Find where the given text appears and provide that cell's center as [x, y] coordinate. 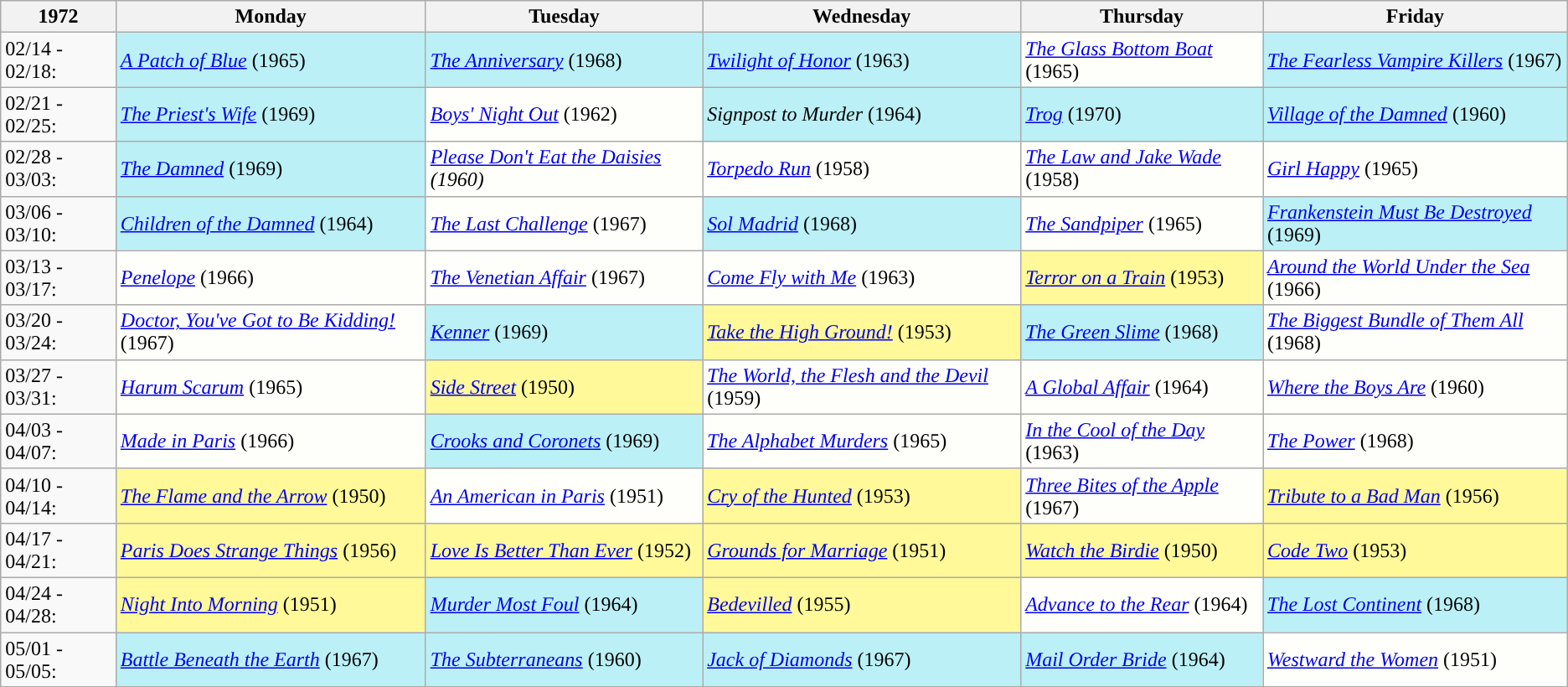
Please Don't Eat the Daisies (1960) [565, 169]
The Flame and the Arrow (1950) [271, 496]
The Subterraneans (1960) [565, 659]
Love Is Better Than Ever (1952) [565, 550]
Made in Paris (1966) [271, 441]
Girl Happy (1965) [1416, 169]
02/28 - 03/03: [59, 169]
Crooks and Coronets (1969) [565, 441]
The Power (1968) [1416, 441]
Grounds for Marriage (1951) [862, 550]
Sol Madrid (1968) [862, 223]
The Alphabet Murders (1965) [862, 441]
04/17 - 04/21: [59, 550]
Paris Does Strange Things (1956) [271, 550]
The Glass Bottom Boat (1965) [1142, 60]
03/20 - 03/24: [59, 332]
Trog (1970) [1142, 114]
05/01 - 05/05: [59, 659]
In the Cool of the Day (1963) [1142, 441]
Come Fly with Me (1963) [862, 278]
A Patch of Blue (1965) [271, 60]
04/10 - 04/14: [59, 496]
Advance to the Rear (1964) [1142, 605]
Friday [1416, 17]
Twilight of Honor (1963) [862, 60]
Kenner (1969) [565, 332]
02/14 - 02/18: [59, 60]
Battle Beneath the Earth (1967) [271, 659]
03/06 - 03/10: [59, 223]
Penelope (1966) [271, 278]
Harum Scarum (1965) [271, 387]
Side Street (1950) [565, 387]
The Venetian Affair (1967) [565, 278]
The Priest's Wife (1969) [271, 114]
Murder Most Foul (1964) [565, 605]
Terror on a Train (1953) [1142, 278]
04/24 - 04/28: [59, 605]
The Fearless Vampire Killers (1967) [1416, 60]
The Damned (1969) [271, 169]
Torpedo Run (1958) [862, 169]
Thursday [1142, 17]
Signpost to Murder (1964) [862, 114]
Mail Order Bride (1964) [1142, 659]
Take the High Ground! (1953) [862, 332]
Cry of the Hunted (1953) [862, 496]
Jack of Diamonds (1967) [862, 659]
An American in Paris (1951) [565, 496]
Wednesday [862, 17]
The Anniversary (1968) [565, 60]
Watch the Birdie (1950) [1142, 550]
The Lost Continent (1968) [1416, 605]
Doctor, You've Got to Be Kidding! (1967) [271, 332]
Around the World Under the Sea (1966) [1416, 278]
1972 [59, 17]
Tribute to a Bad Man (1956) [1416, 496]
The World, the Flesh and the Devil (1959) [862, 387]
The Biggest Bundle of Them All (1968) [1416, 332]
Tuesday [565, 17]
Three Bites of the Apple (1967) [1142, 496]
03/13 - 03/17: [59, 278]
03/27 - 03/31: [59, 387]
Frankenstein Must Be Destroyed (1969) [1416, 223]
The Law and Jake Wade (1958) [1142, 169]
The Last Challenge (1967) [565, 223]
Children of the Damned (1964) [271, 223]
Bedevilled (1955) [862, 605]
04/03 - 04/07: [59, 441]
Village of the Damned (1960) [1416, 114]
Code Two (1953) [1416, 550]
Westward the Women (1951) [1416, 659]
Where the Boys Are (1960) [1416, 387]
02/21 - 02/25: [59, 114]
The Sandpiper (1965) [1142, 223]
Monday [271, 17]
The Green Slime (1968) [1142, 332]
Night Into Morning (1951) [271, 605]
Boys' Night Out (1962) [565, 114]
A Global Affair (1964) [1142, 387]
